Determine the (X, Y) coordinate at the center of the cell enclosing the given text.  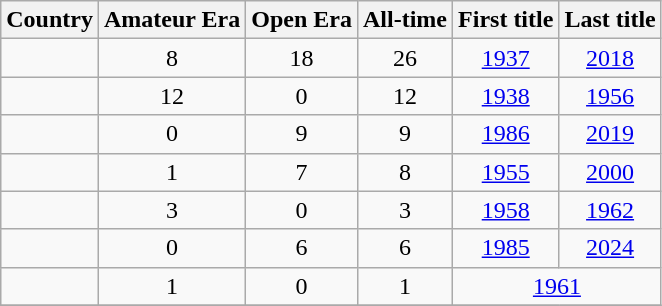
Open Era (302, 20)
26 (404, 58)
7 (302, 172)
First title (506, 20)
1938 (506, 96)
2019 (610, 134)
1986 (506, 134)
2018 (610, 58)
2000 (610, 172)
1962 (610, 210)
Last title (610, 20)
1937 (506, 58)
All-time (404, 20)
1958 (506, 210)
1985 (506, 248)
1955 (506, 172)
2024 (610, 248)
Country (50, 20)
1961 (558, 286)
Amateur Era (172, 20)
18 (302, 58)
1956 (610, 96)
